Return [x, y] of the center of cell containing provided text 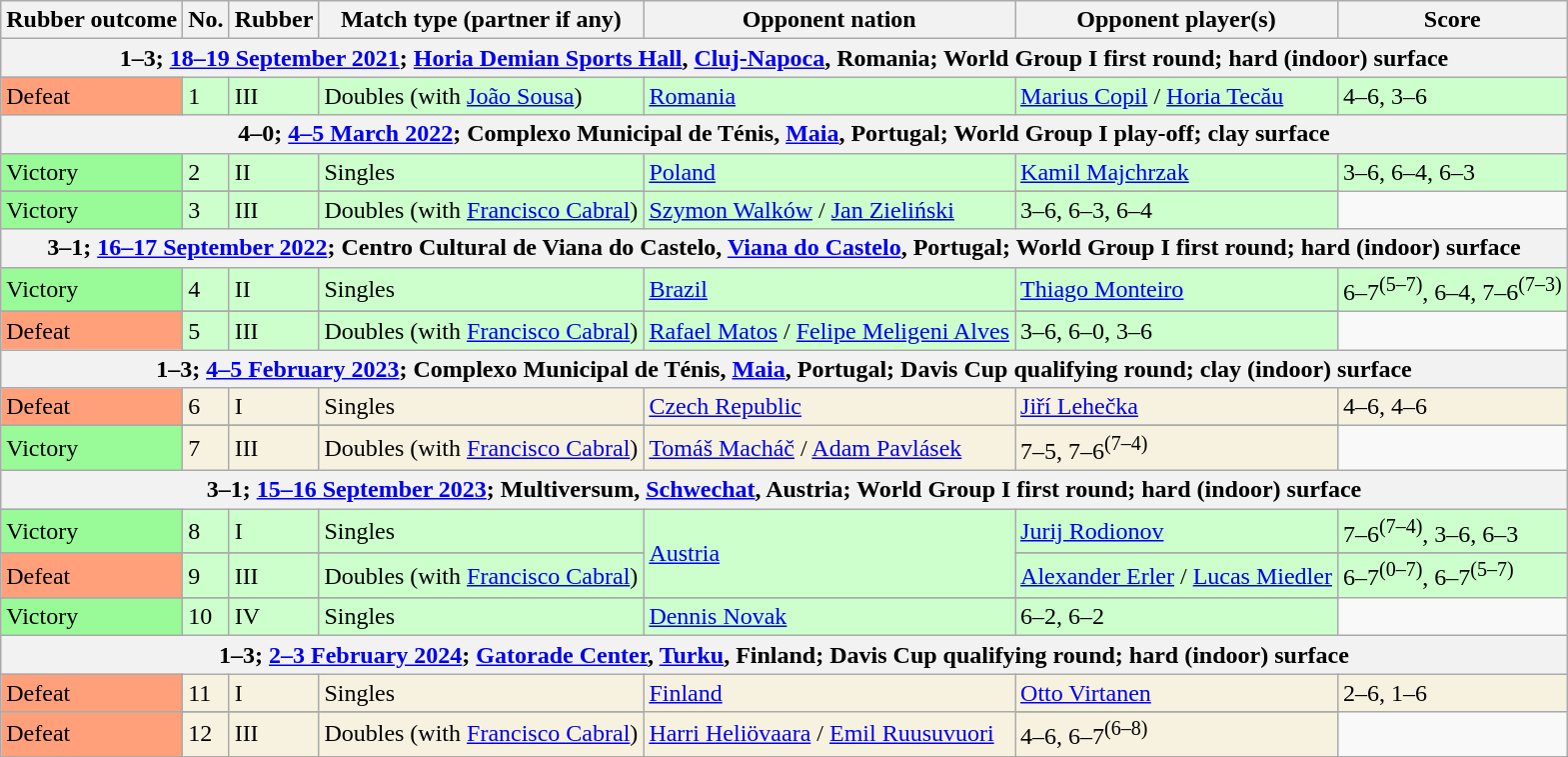
IV [274, 617]
6–7(0–7), 6–7(5–7) [1452, 576]
Jurij Rodionov [1177, 532]
1–3; 4–5 February 2023; Complexo Municipal de Ténis, Maia, Portugal; Davis Cup qualifying round; clay (indoor) surface [784, 369]
Tomáš Macháč / Adam Pavlásek [829, 448]
Finland [829, 693]
6–2, 6–2 [1177, 617]
2–6, 1–6 [1452, 693]
1–3; 18–19 September 2021; Horia Demian Sports Hall, Cluj-Napoca, Romania; World Group I first round; hard (indoor) surface [784, 58]
1–3; 2–3 February 2024; Gatorade Center, Turku, Finland; Davis Cup qualifying round; hard (indoor) surface [784, 655]
Rubber [274, 20]
Brazil [829, 290]
Rafael Matos / Felipe Meligeni Alves [829, 331]
Opponent nation [829, 20]
Thiago Monteiro [1177, 290]
11 [206, 693]
1 [206, 96]
3–6, 6–4, 6–3 [1452, 172]
Czech Republic [829, 407]
3–1; 16–17 September 2022; Centro Cultural de Viana do Castelo, Viana do Castelo, Portugal; World Group I first round; hard (indoor) surface [784, 248]
Rubber outcome [92, 20]
Doubles (with João Sousa) [482, 96]
Szymon Walków / Jan Zieliński [829, 210]
3 [206, 210]
Poland [829, 172]
Score [1452, 20]
Opponent player(s) [1177, 20]
Romania [829, 96]
4–0; 4–5 March 2022; Complexo Municipal de Ténis, Maia, Portugal; World Group I play-off; clay surface [784, 134]
7–5, 7–6(7–4) [1177, 448]
Alexander Erler / Lucas Miedler [1177, 576]
3–6, 6–0, 3–6 [1177, 331]
Match type (partner if any) [482, 20]
2 [206, 172]
Dennis Novak [829, 617]
Kamil Majchrzak [1177, 172]
Austria [829, 554]
Harri Heliövaara / Emil Ruusuvuori [829, 734]
Otto Virtanen [1177, 693]
9 [206, 576]
4–6, 4–6 [1452, 407]
10 [206, 617]
12 [206, 734]
7 [206, 448]
6–7(5–7), 6–4, 7–6(7–3) [1452, 290]
3–1; 15–16 September 2023; Multiversum, Schwechat, Austria; World Group I first round; hard (indoor) surface [784, 489]
6 [206, 407]
7–6(7–4), 3–6, 6–3 [1452, 532]
3–6, 6–3, 6–4 [1177, 210]
No. [206, 20]
8 [206, 532]
Jiří Lehečka [1177, 407]
4–6, 6–7(6–8) [1177, 734]
4–6, 3–6 [1452, 96]
5 [206, 331]
Marius Copil / Horia Tecău [1177, 96]
4 [206, 290]
